Determine the (X, Y) coordinate at the center of the cell enclosing the given text.  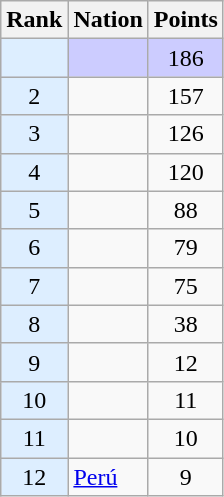
5 (34, 210)
186 (186, 58)
Perú (108, 477)
79 (186, 248)
4 (34, 172)
120 (186, 172)
6 (34, 248)
3 (34, 134)
75 (186, 286)
2 (34, 96)
7 (34, 286)
8 (34, 324)
126 (186, 134)
Points (186, 20)
38 (186, 324)
157 (186, 96)
88 (186, 210)
Rank (34, 20)
Nation (108, 20)
